Provide the (x, y) coordinate of the cell's center where the given text is located.  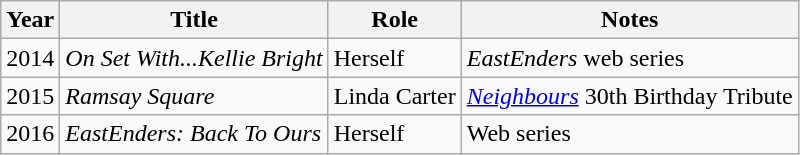
EastEnders: Back To Ours (194, 134)
2015 (30, 96)
Year (30, 20)
Linda Carter (394, 96)
2016 (30, 134)
On Set With...Kellie Bright (194, 58)
Ramsay Square (194, 96)
Neighbours 30th Birthday Tribute (630, 96)
EastEnders web series (630, 58)
2014 (30, 58)
Notes (630, 20)
Title (194, 20)
Role (394, 20)
Web series (630, 134)
